Scan for the cell matching the given text and deliver its (X, Y) coordinate at center. 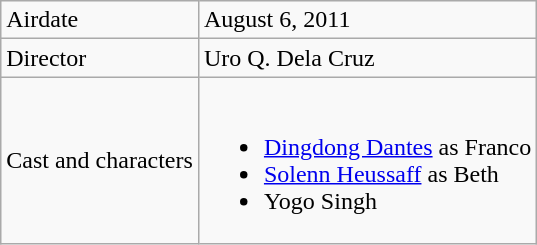
Dingdong Dantes as FrancoSolenn Heussaff as BethYogo Singh (367, 160)
Cast and characters (100, 160)
Uro Q. Dela Cruz (367, 58)
August 6, 2011 (367, 20)
Director (100, 58)
Airdate (100, 20)
